Return the (X, Y) coordinate for the center point of the cell that contains the specified text.  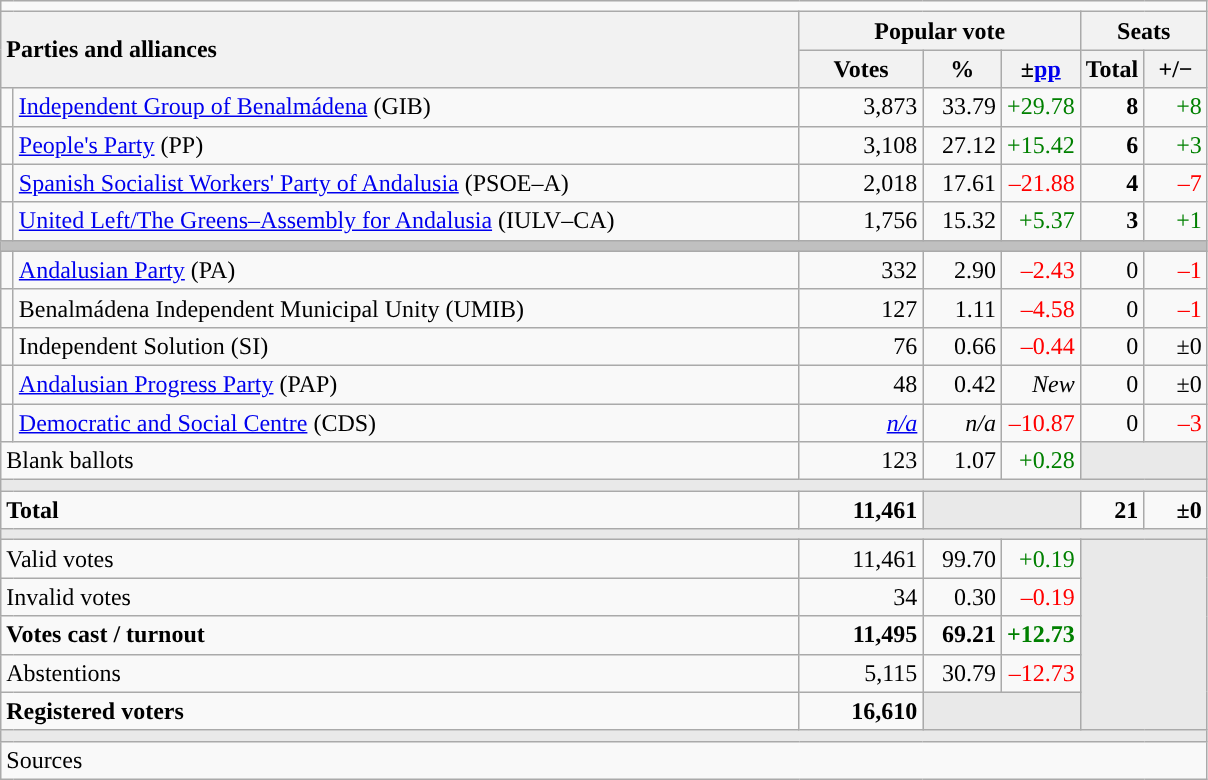
United Left/The Greens–Assembly for Andalusia (IULV–CA) (406, 221)
Benalmádena Independent Municipal Unity (UMIB) (406, 308)
3 (1112, 221)
332 (861, 270)
27.12 (962, 145)
Registered voters (400, 711)
34 (861, 597)
11,495 (861, 635)
0.30 (962, 597)
New (1040, 384)
–0.44 (1040, 346)
3,873 (861, 107)
–4.58 (1040, 308)
Independent Group of Benalmádena (GIB) (406, 107)
–10.87 (1040, 423)
127 (861, 308)
±pp (1040, 69)
–3 (1176, 423)
Popular vote (940, 31)
0.66 (962, 346)
1.11 (962, 308)
Independent Solution (SI) (406, 346)
123 (861, 461)
76 (861, 346)
2,018 (861, 183)
–21.88 (1040, 183)
Votes cast / turnout (400, 635)
+8 (1176, 107)
+0.19 (1040, 559)
30.79 (962, 673)
Abstentions (400, 673)
Invalid votes (400, 597)
+15.42 (1040, 145)
2.90 (962, 270)
+29.78 (1040, 107)
15.32 (962, 221)
–12.73 (1040, 673)
21 (1112, 510)
People's Party (PP) (406, 145)
+/− (1176, 69)
5,115 (861, 673)
1,756 (861, 221)
33.79 (962, 107)
Valid votes (400, 559)
–7 (1176, 183)
69.21 (962, 635)
3,108 (861, 145)
Andalusian Progress Party (PAP) (406, 384)
Seats (1144, 31)
48 (861, 384)
Blank ballots (400, 461)
6 (1112, 145)
Votes (861, 69)
99.70 (962, 559)
Andalusian Party (PA) (406, 270)
Parties and alliances (400, 50)
% (962, 69)
–0.19 (1040, 597)
+12.73 (1040, 635)
Democratic and Social Centre (CDS) (406, 423)
1.07 (962, 461)
+5.37 (1040, 221)
+0.28 (1040, 461)
–2.43 (1040, 270)
+3 (1176, 145)
Sources (604, 760)
+1 (1176, 221)
4 (1112, 183)
8 (1112, 107)
16,610 (861, 711)
Spanish Socialist Workers' Party of Andalusia (PSOE–A) (406, 183)
17.61 (962, 183)
0.42 (962, 384)
